Extract the [X, Y] coordinate from the center of the cell holding the provided text.  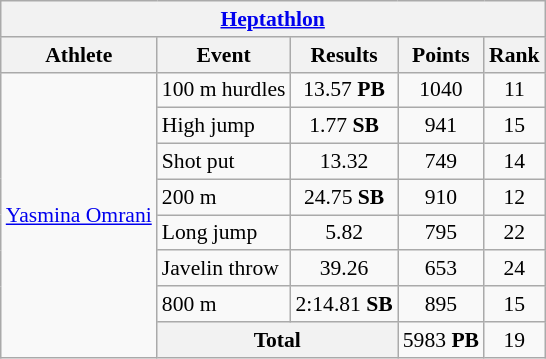
24.75 SB [344, 197]
11 [514, 90]
Shot put [224, 162]
653 [441, 269]
High jump [224, 126]
Long jump [224, 233]
14 [514, 162]
Heptathlon [273, 19]
1040 [441, 90]
Yasmina Omrani [79, 214]
24 [514, 269]
22 [514, 233]
Total [278, 340]
941 [441, 126]
1.77 SB [344, 126]
2:14.81 SB [344, 304]
5.82 [344, 233]
Points [441, 55]
5983 PB [441, 340]
Results [344, 55]
795 [441, 233]
Javelin throw [224, 269]
100 m hurdles [224, 90]
200 m [224, 197]
910 [441, 197]
800 m [224, 304]
13.57 PB [344, 90]
39.26 [344, 269]
12 [514, 197]
13.32 [344, 162]
Event [224, 55]
Rank [514, 55]
895 [441, 304]
Athlete [79, 55]
749 [441, 162]
19 [514, 340]
